Determine the [x, y] coordinate at the center of the cell enclosing the given text.  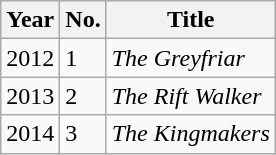
3 [83, 134]
Year [30, 20]
2013 [30, 96]
2014 [30, 134]
The Kingmakers [190, 134]
2 [83, 96]
No. [83, 20]
1 [83, 58]
2012 [30, 58]
The Greyfriar [190, 58]
Title [190, 20]
The Rift Walker [190, 96]
